Capture the cell that displays the provided text and extract its (x, y) central coordinate. 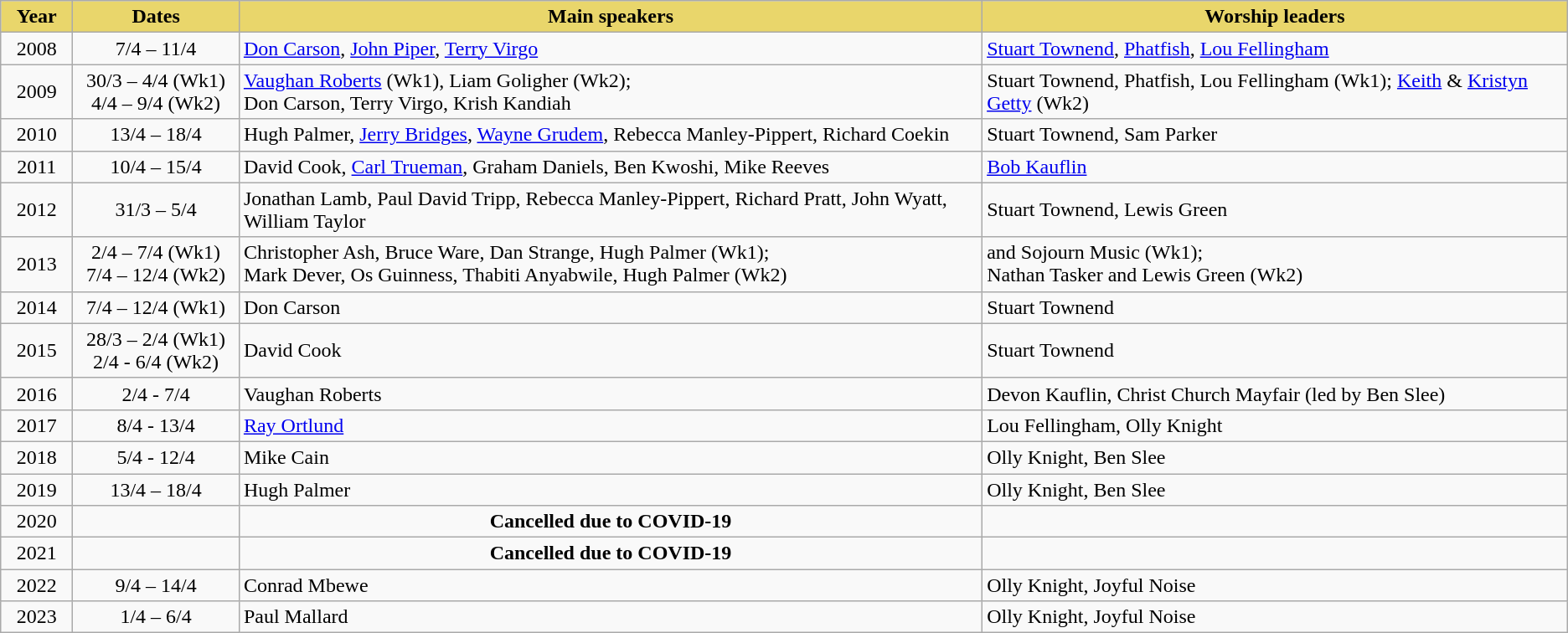
2018 (37, 457)
2015 (37, 350)
Don Carson (610, 307)
Paul Mallard (610, 617)
2/4 - 7/4 (156, 394)
7/4 – 12/4 (Wk1) (156, 307)
and Sojourn Music (Wk1);Nathan Tasker and Lewis Green (Wk2) (1275, 265)
1/4 – 6/4 (156, 617)
2012 (37, 209)
2016 (37, 394)
Dates (156, 17)
Hugh Palmer, Jerry Bridges, Wayne Grudem, Rebecca Manley-Pippert, Richard Coekin (610, 135)
2017 (37, 425)
2011 (37, 167)
2020 (37, 522)
Year (37, 17)
Mike Cain (610, 457)
2008 (37, 49)
2014 (37, 307)
2022 (37, 585)
2009 (37, 92)
28/3 – 2/4 (Wk1)2/4 - 6/4 (Wk2) (156, 350)
Worship leaders (1275, 17)
Don Carson, John Piper, Terry Virgo (610, 49)
Ray Ortlund (610, 425)
Stuart Townend, Sam Parker (1275, 135)
2013 (37, 265)
7/4 – 11/4 (156, 49)
David Cook (610, 350)
Vaughan Roberts (610, 394)
31/3 – 5/4 (156, 209)
2019 (37, 490)
Conrad Mbewe (610, 585)
Stuart Townend, Lewis Green (1275, 209)
Jonathan Lamb, Paul David Tripp, Rebecca Manley-Pippert, Richard Pratt, John Wyatt, William Taylor (610, 209)
8/4 - 13/4 (156, 425)
Lou Fellingham, Olly Knight (1275, 425)
2/4 – 7/4 (Wk1)7/4 – 12/4 (Wk2) (156, 265)
Stuart Townend, Phatfish, Lou Fellingham (Wk1); Keith & Kristyn Getty (Wk2) (1275, 92)
Christopher Ash, Bruce Ware, Dan Strange, Hugh Palmer (Wk1); Mark Dever, Os Guinness, Thabiti Anyabwile, Hugh Palmer (Wk2) (610, 265)
Devon Kauflin, Christ Church Mayfair (led by Ben Slee) (1275, 394)
30/3 – 4/4 (Wk1)4/4 – 9/4 (Wk2) (156, 92)
Bob Kauflin (1275, 167)
Vaughan Roberts (Wk1), Liam Goligher (Wk2);Don Carson, Terry Virgo, Krish Kandiah (610, 92)
Main speakers (610, 17)
10/4 – 15/4 (156, 167)
David Cook, Carl Trueman, Graham Daniels, Ben Kwoshi, Mike Reeves (610, 167)
2021 (37, 553)
Hugh Palmer (610, 490)
2010 (37, 135)
2023 (37, 617)
9/4 – 14/4 (156, 585)
Stuart Townend, Phatfish, Lou Fellingham (1275, 49)
5/4 - 12/4 (156, 457)
